Return [X, Y] of the center of cell containing provided text 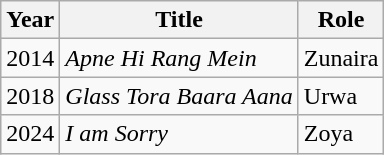
I am Sorry [179, 134]
Title [179, 20]
Apne Hi Rang Mein [179, 58]
2024 [30, 134]
Zoya [341, 134]
2018 [30, 96]
Zunaira [341, 58]
Year [30, 20]
2014 [30, 58]
Role [341, 20]
Urwa [341, 96]
Glass Tora Baara Aana [179, 96]
